Identify which cell holds the provided text, then report its [X, Y] central coordinate. 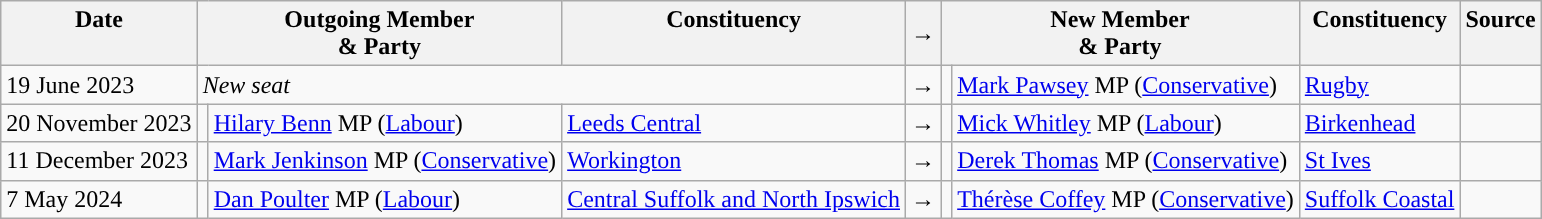
Dan Poulter MP (Labour) [384, 199]
20 November 2023 [99, 123]
19 June 2023 [99, 85]
Birkenhead [1380, 123]
Workington [734, 161]
New Member& Party [1120, 34]
Outgoing Member& Party [380, 34]
Rugby [1380, 85]
Hilary Benn MP (Labour) [384, 123]
Source [1500, 34]
New seat [551, 85]
7 May 2024 [99, 199]
11 December 2023 [99, 161]
Mick Whitley MP (Labour) [1126, 123]
Thérèse Coffey MP (Conservative) [1126, 199]
Date [99, 34]
Mark Jenkinson MP (Conservative) [384, 161]
Mark Pawsey MP (Conservative) [1126, 85]
Central Suffolk and North Ipswich [734, 199]
St Ives [1380, 161]
Suffolk Coastal [1380, 199]
Leeds Central [734, 123]
Derek Thomas MP (Conservative) [1126, 161]
